Scan for the cell matching the given text and deliver its (X, Y) coordinate at center. 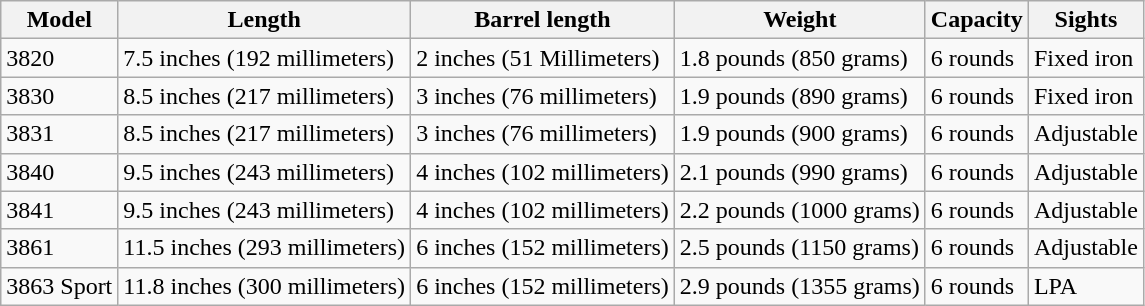
1.9 pounds (900 grams) (800, 134)
3820 (60, 58)
7.5 inches (192 millimeters) (264, 58)
2.9 pounds (1355 grams) (800, 286)
11.5 inches (293 millimeters) (264, 248)
Weight (800, 20)
3831 (60, 134)
3840 (60, 172)
3861 (60, 248)
Model (60, 20)
2 inches (51 Millimeters) (543, 58)
2.1 pounds (990 grams) (800, 172)
3863 Sport (60, 286)
Barrel length (543, 20)
Capacity (976, 20)
1.8 pounds (850 grams) (800, 58)
2.5 pounds (1150 grams) (800, 248)
3830 (60, 96)
2.2 pounds (1000 grams) (800, 210)
11.8 inches (300 millimeters) (264, 286)
Length (264, 20)
3841 (60, 210)
1.9 pounds (890 grams) (800, 96)
Sights (1086, 20)
LPA (1086, 286)
